Locate the cell with the specified text and output its (x, y) center coordinate. 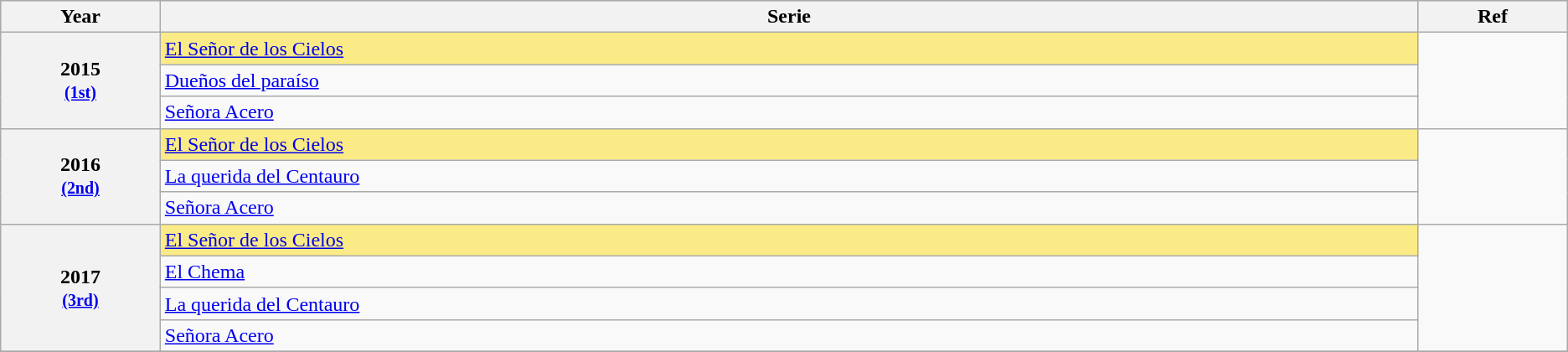
2015(1st) (80, 80)
El Chema (789, 272)
2016(2nd) (80, 176)
Serie (789, 17)
2017(3rd) (80, 287)
Ref (1493, 17)
Year (80, 17)
Dueños del paraíso (789, 80)
